Provide the (x, y) coordinate of the cell's center where the given text is located.  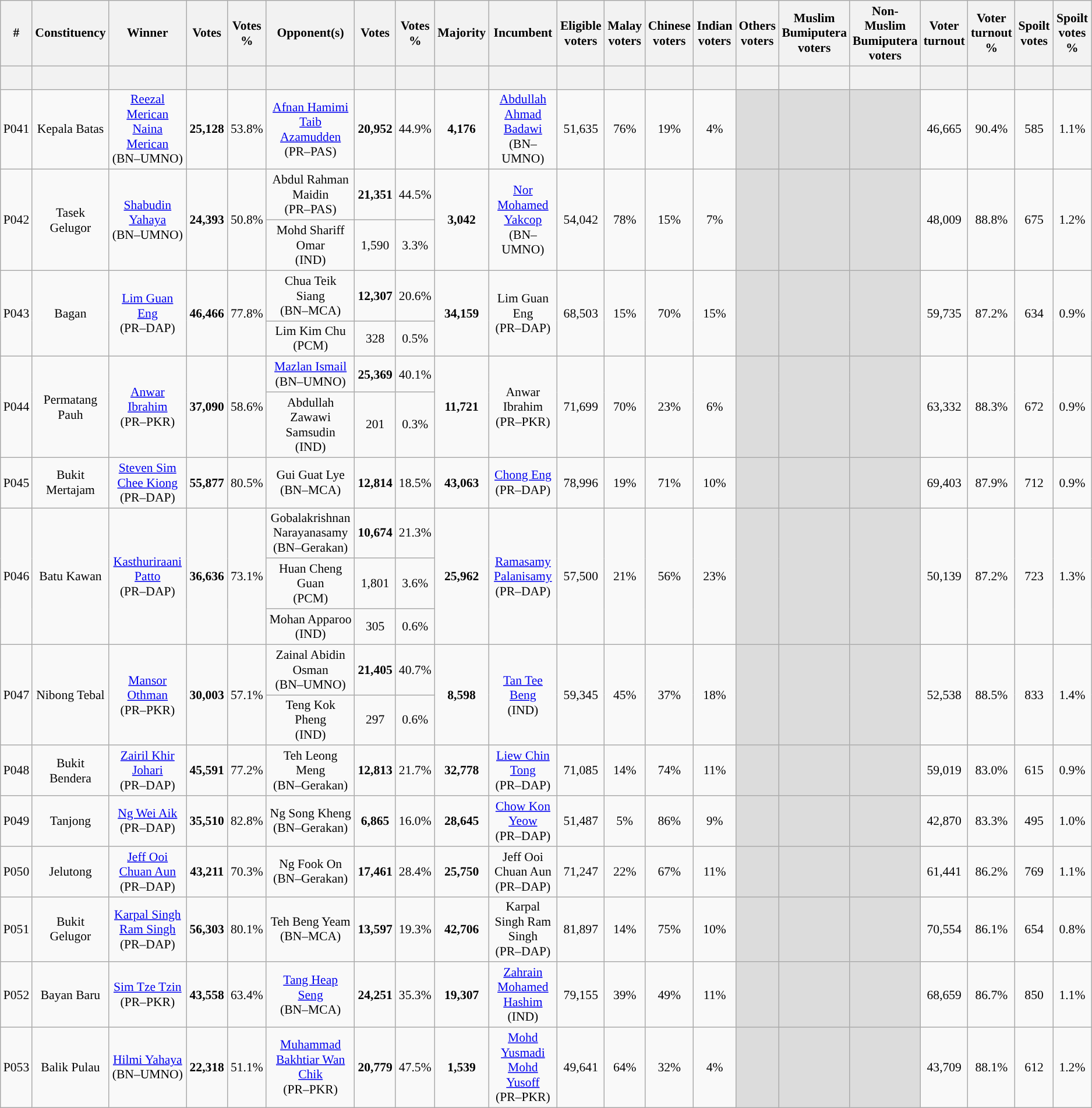
6,865 (375, 821)
44.5% (415, 195)
51,487 (581, 821)
77.2% (247, 771)
16.0% (415, 821)
Tasek Gelugor (70, 220)
Gui Guat Lye(BN–MCA) (310, 482)
Voter turnout % (991, 33)
76% (625, 129)
25,369 (375, 374)
82.8% (247, 821)
6% (715, 407)
1,539 (461, 1068)
86.2% (991, 871)
Opponent(s) (310, 33)
Mohd Shariff Omar(IND) (310, 246)
43,063 (461, 482)
Lim Kim Chu(PCM) (310, 339)
P051 (16, 929)
Sim Tze Tzin(PR–PKR) (148, 995)
88.5% (991, 694)
42,706 (461, 929)
19,307 (461, 995)
P042 (16, 220)
51.1% (247, 1068)
13,597 (375, 929)
P041 (16, 129)
712 (1034, 482)
1.0% (1072, 821)
297 (375, 720)
56% (670, 576)
Abdullah Ahmad Badawi(BN–UMNO) (523, 129)
9% (715, 821)
Muhammad Bakhtiar Wan Chik(PR–PKR) (310, 1068)
40.1% (415, 374)
81,897 (581, 929)
83.3% (991, 821)
21% (625, 576)
Chong Eng(PR–DAP) (523, 482)
78% (625, 220)
25,128 (207, 129)
35,510 (207, 821)
P050 (16, 871)
86% (670, 821)
55,877 (207, 482)
585 (1034, 129)
Tanjong (70, 821)
615 (1034, 771)
46,466 (207, 313)
25,962 (461, 576)
Teh Leong Meng(BN–Gerakan) (310, 771)
54,042 (581, 220)
0.8% (1072, 929)
Huan Cheng Guan(PCM) (310, 584)
74% (670, 771)
70.3% (247, 871)
25,750 (461, 871)
21.7% (415, 771)
P045 (16, 482)
Bukit Gelugor (70, 929)
88.3% (991, 407)
50,139 (945, 576)
87.9% (991, 482)
12,307 (375, 296)
18% (715, 694)
P044 (16, 407)
Abdullah Zawawi Samsudin(IND) (310, 425)
Mazlan Ismail(BN–UMNO) (310, 374)
53.8% (247, 129)
P048 (16, 771)
Reezal Merican Naina Merican(BN–UMNO) (148, 129)
1,590 (375, 246)
44.9% (415, 129)
71,247 (581, 871)
Incumbent (523, 33)
Tan Tee Beng(IND) (523, 694)
56,303 (207, 929)
30,003 (207, 694)
0.5% (415, 339)
P046 (16, 576)
Spoilt votes (1034, 33)
Eligible voters (581, 33)
40.7% (415, 670)
12,813 (375, 771)
37% (670, 694)
39% (625, 995)
Ng Fook On(BN–Gerakan) (310, 871)
42,870 (945, 821)
59,735 (945, 313)
88.8% (991, 220)
Zainal Abidin Osman(BN–UMNO) (310, 670)
24,251 (375, 995)
80.5% (247, 482)
Liew Chin Tong(PR–DAP) (523, 771)
19.3% (415, 929)
52,538 (945, 694)
Mohd Yusmadi Mohd Yusoff(PR–PKR) (523, 1068)
4,176 (461, 129)
43,709 (945, 1068)
3.3% (415, 246)
850 (1034, 995)
36,636 (207, 576)
Bukit Mertajam (70, 482)
Hilmi Yahaya(BN–UMNO) (148, 1068)
Bagan (70, 313)
Mansor Othman(PR–PKR) (148, 694)
201 (375, 425)
# (16, 33)
28,645 (461, 821)
654 (1034, 929)
P053 (16, 1068)
86.1% (991, 929)
Teh Beng Yeam(BN–MCA) (310, 929)
78,996 (581, 482)
50.8% (247, 220)
57.1% (247, 694)
Constituency (70, 33)
71,699 (581, 407)
833 (1034, 694)
3.6% (415, 584)
37,090 (207, 407)
69,403 (945, 482)
11,721 (461, 407)
63.4% (247, 995)
83.0% (991, 771)
57,500 (581, 576)
86.7% (991, 995)
64% (625, 1068)
18.5% (415, 482)
Malay voters (625, 33)
45,591 (207, 771)
612 (1034, 1068)
Zairil Khir Johari(PR–DAP) (148, 771)
24,393 (207, 220)
Permatang Pauh (70, 407)
Chua Teik Siang(BN–MCA) (310, 296)
Muslim Bumiputera voters (814, 33)
Zahrain Mohamed Hashim(IND) (523, 995)
22% (625, 871)
5% (625, 821)
28.4% (415, 871)
P047 (16, 694)
49% (670, 995)
51,635 (581, 129)
32% (670, 1068)
Bukit Bendera (70, 771)
Gobalakrishnan Narayanasamy(BN–Gerakan) (310, 534)
21,405 (375, 670)
48,009 (945, 220)
Ng Wei Aik(PR–DAP) (148, 821)
68,503 (581, 313)
634 (1034, 313)
P043 (16, 313)
12,814 (375, 482)
672 (1034, 407)
22,318 (207, 1068)
59,345 (581, 694)
Shabudin Yahaya(BN–UMNO) (148, 220)
723 (1034, 576)
10,674 (375, 534)
Batu Kawan (70, 576)
34,159 (461, 313)
305 (375, 627)
73.1% (247, 576)
43,558 (207, 995)
Spoilt votes % (1072, 33)
45% (625, 694)
0.3% (415, 425)
35.3% (415, 995)
61,441 (945, 871)
Teng Kok Pheng(IND) (310, 720)
75% (670, 929)
59,019 (945, 771)
P052 (16, 995)
Nibong Tebal (70, 694)
P049 (16, 821)
Non-Muslim Bumiputera voters (885, 33)
495 (1034, 821)
Chow Kon Yeow(PR–DAP) (523, 821)
71,085 (581, 771)
7% (715, 220)
8,598 (461, 694)
71% (670, 482)
46,665 (945, 129)
1,801 (375, 584)
47.5% (415, 1068)
675 (1034, 220)
63,332 (945, 407)
21,351 (375, 195)
17,461 (375, 871)
77.8% (247, 313)
58.6% (247, 407)
Kasthuriraani Patto(PR–DAP) (148, 576)
Majority (461, 33)
21.3% (415, 534)
Steven Sim Chee Kiong(PR–DAP) (148, 482)
68,659 (945, 995)
Kepala Batas (70, 129)
Chinese voters (670, 33)
Balik Pulau (70, 1068)
Jelutong (70, 871)
88.1% (991, 1068)
Afnan Hamimi Taib Azamudden(PR–PAS) (310, 129)
20,779 (375, 1068)
1.3% (1072, 576)
Others voters (757, 33)
49,641 (581, 1068)
1.4% (1072, 694)
43,211 (207, 871)
67% (670, 871)
328 (375, 339)
769 (1034, 871)
Indian voters (715, 33)
3,042 (461, 220)
Nor Mohamed Yakcop(BN–UMNO) (523, 220)
Abdul Rahman Maidin(PR–PAS) (310, 195)
20.6% (415, 296)
Mohan Apparoo(IND) (310, 627)
Ng Song Kheng(BN–Gerakan) (310, 821)
80.1% (247, 929)
79,155 (581, 995)
32,778 (461, 771)
20,952 (375, 129)
Ramasamy Palanisamy(PR–DAP) (523, 576)
90.4% (991, 129)
Voter turnout (945, 33)
Bayan Baru (70, 995)
Winner (148, 33)
Tang Heap Seng(BN–MCA) (310, 995)
70,554 (945, 929)
